For the text-containing cell, return its midpoint in [X, Y] coordinate format. 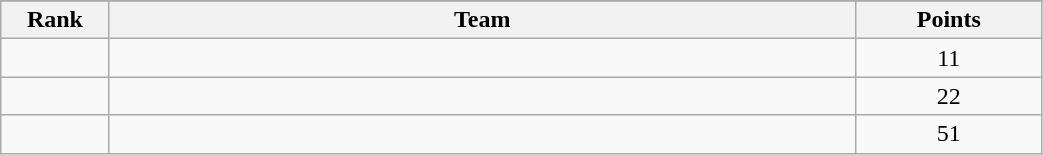
Team [482, 20]
Rank [55, 20]
51 [948, 134]
Points [948, 20]
11 [948, 58]
22 [948, 96]
